Detect which cell encompasses the target text, then output its [x, y] center coordinate. 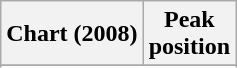
Chart (2008) [72, 34]
Peakposition [189, 34]
